Provide the (x, y) coordinate of the cell's center where the given text is located.  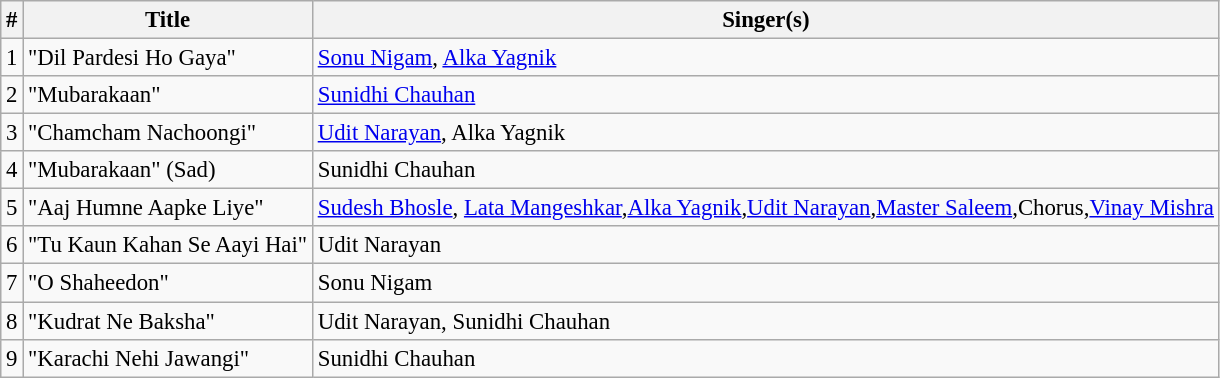
"Kudrat Ne Baksha" (168, 321)
1 (12, 58)
"Tu Kaun Kahan Se Aayi Hai" (168, 245)
Udit Narayan (766, 245)
Title (168, 20)
Udit Narayan, Sunidhi Chauhan (766, 321)
# (12, 20)
"Mubarakaan" (Sad) (168, 170)
Singer(s) (766, 20)
4 (12, 170)
"Karachi Nehi Jawangi" (168, 358)
"Dil Pardesi Ho Gaya" (168, 58)
8 (12, 321)
"O Shaheedon" (168, 283)
9 (12, 358)
3 (12, 133)
"Aaj Humne Aapke Liye" (168, 208)
"Chamcham Nachoongi" (168, 133)
2 (12, 95)
6 (12, 245)
7 (12, 283)
"Mubarakaan" (168, 95)
Udit Narayan, Alka Yagnik (766, 133)
Sudesh Bhosle, Lata Mangeshkar,Alka Yagnik,Udit Narayan,Master Saleem,Chorus,Vinay Mishra (766, 208)
5 (12, 208)
Sonu Nigam (766, 283)
Sonu Nigam, Alka Yagnik (766, 58)
